Identify which cell holds the provided text, then report its (x, y) central coordinate. 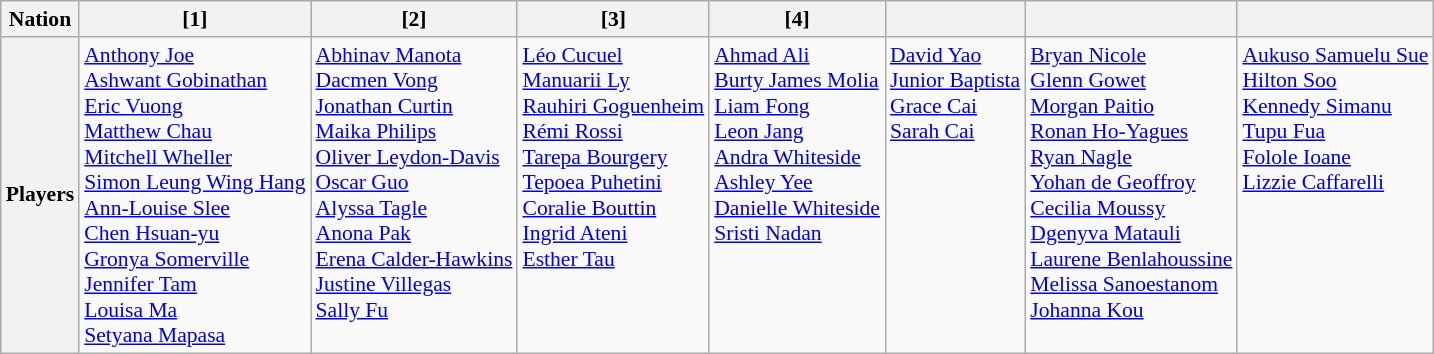
[3] (613, 19)
Ahmad AliBurty James MoliaLiam FongLeon JangAndra WhitesideAshley YeeDanielle WhitesideSristi Nadan (797, 195)
[4] (797, 19)
[2] (414, 19)
David YaoJunior BaptistaGrace CaiSarah Cai (955, 195)
Léo CucuelManuarii LyRauhiri GoguenheimRémi RossiTarepa BourgeryTepoea PuhetiniCoralie BouttinIngrid AteniEsther Tau (613, 195)
Abhinav ManotaDacmen VongJonathan CurtinMaika PhilipsOliver Leydon-DavisOscar GuoAlyssa TagleAnona PakErena Calder-HawkinsJustine VillegasSally Fu (414, 195)
Aukuso Samuelu SueHilton SooKennedy SimanuTupu FuaFolole IoaneLizzie Caffarelli (1335, 195)
Nation (40, 19)
Players (40, 195)
[1] (194, 19)
